Scan for the cell matching the given text and deliver its (X, Y) coordinate at center. 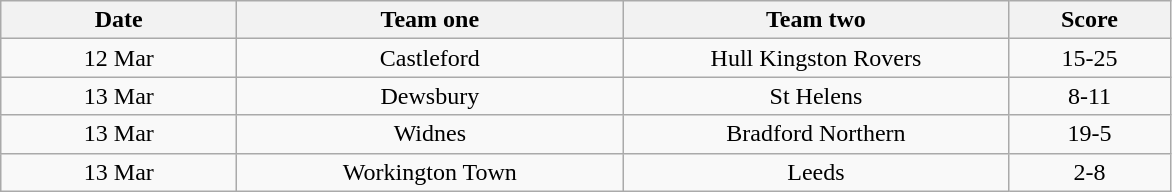
Widnes (430, 134)
2-8 (1090, 172)
15-25 (1090, 58)
St Helens (816, 96)
12 Mar (119, 58)
Team one (430, 20)
Date (119, 20)
Bradford Northern (816, 134)
8-11 (1090, 96)
Workington Town (430, 172)
Team two (816, 20)
Score (1090, 20)
Hull Kingston Rovers (816, 58)
Dewsbury (430, 96)
Leeds (816, 172)
Castleford (430, 58)
19-5 (1090, 134)
